For the text-containing cell, return its midpoint in [x, y] coordinate format. 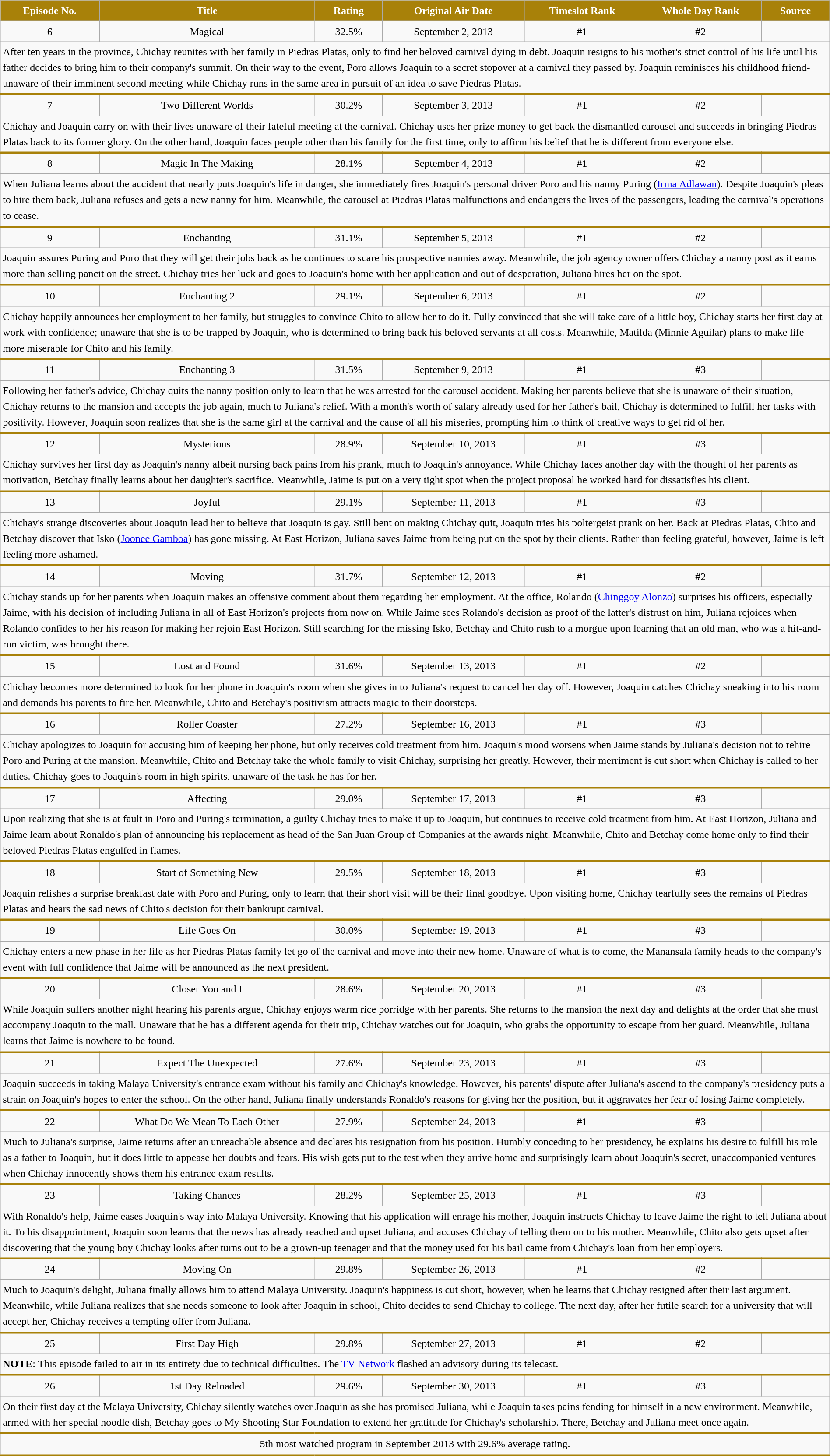
19 [50, 931]
What Do We Mean To Each Other [207, 1121]
Enchanting 2 [207, 296]
Moving [207, 576]
Start of Something New [207, 872]
September 17, 2013 [454, 798]
September 18, 2013 [454, 872]
10 [50, 296]
29.6% [348, 1386]
September 25, 2013 [454, 1195]
Source [796, 11]
30.0% [348, 931]
September 9, 2013 [454, 369]
30.2% [348, 105]
Original Air Date [454, 11]
23 [50, 1195]
Taking Chances [207, 1195]
September 24, 2013 [454, 1121]
Closer You and I [207, 988]
September 4, 2013 [454, 164]
Title [207, 11]
29.0% [348, 798]
20 [50, 988]
28.1% [348, 164]
September 23, 2013 [454, 1063]
27.9% [348, 1121]
September 11, 2013 [454, 502]
September 27, 2013 [454, 1343]
September 6, 2013 [454, 296]
September 30, 2013 [454, 1386]
Magic In The Making [207, 164]
22 [50, 1121]
28.9% [348, 444]
8 [50, 164]
September 12, 2013 [454, 576]
Expect The Unexpected [207, 1063]
September 19, 2013 [454, 931]
Timeslot Rank [582, 11]
16 [50, 724]
Episode No. [50, 11]
Rating [348, 11]
First Day High [207, 1343]
Whole Day Rank [700, 11]
NOTE: This episode failed to air in its entirety due to technical difficulties. The TV Network flashed an advisory during its telecast. [415, 1364]
September 10, 2013 [454, 444]
13 [50, 502]
September 13, 2013 [454, 665]
Magical [207, 32]
September 5, 2013 [454, 237]
14 [50, 576]
9 [50, 237]
12 [50, 444]
32.5% [348, 32]
25 [50, 1343]
September 16, 2013 [454, 724]
September 2, 2013 [454, 32]
1st Day Reloaded [207, 1386]
Two Different Worlds [207, 105]
11 [50, 369]
18 [50, 872]
27.2% [348, 724]
21 [50, 1063]
28.6% [348, 988]
September 3, 2013 [454, 105]
Lost and Found [207, 665]
26 [50, 1386]
31.5% [348, 369]
31.1% [348, 237]
6 [50, 32]
Life Goes On [207, 931]
Mysterious [207, 444]
Joyful [207, 502]
5th most watched program in September 2013 with 29.6% average rating. [415, 1444]
17 [50, 798]
28.2% [348, 1195]
Moving On [207, 1270]
September 20, 2013 [454, 988]
31.6% [348, 665]
Affecting [207, 798]
Enchanting [207, 237]
Enchanting 3 [207, 369]
15 [50, 665]
7 [50, 105]
Roller Coaster [207, 724]
27.6% [348, 1063]
24 [50, 1270]
31.7% [348, 576]
29.5% [348, 872]
September 26, 2013 [454, 1270]
